For the text-containing cell, return its midpoint in [x, y] coordinate format. 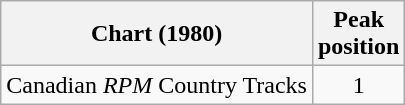
Chart (1980) [157, 34]
Peakposition [358, 34]
Canadian RPM Country Tracks [157, 85]
1 [358, 85]
